Return (x, y) of the center of cell containing provided text 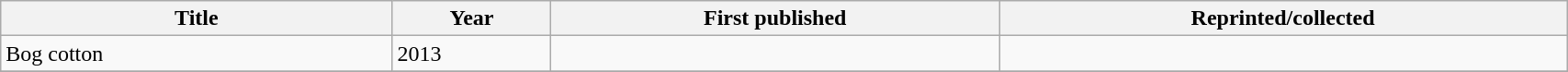
Bog cotton (197, 54)
Year (472, 18)
Title (197, 18)
Reprinted/collected (1283, 18)
2013 (472, 54)
First published (775, 18)
